Determine the (x, y) coordinate at the center of the cell enclosing the given text.  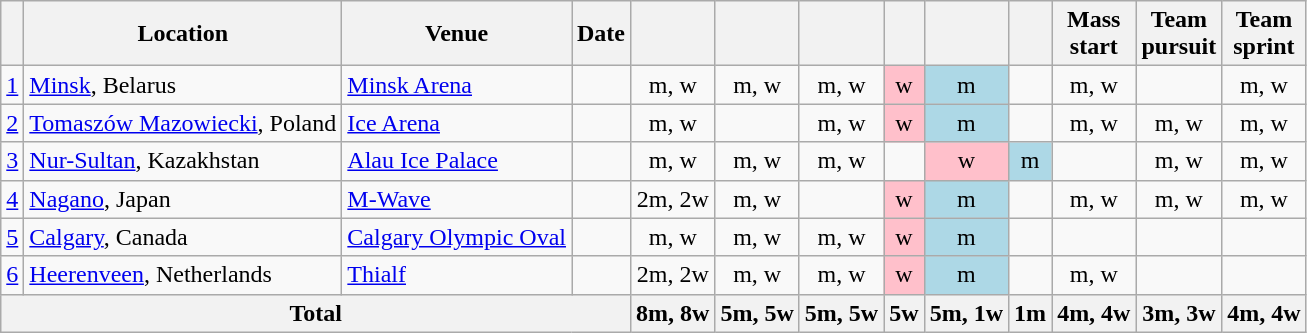
5 (12, 237)
Calgary, Canada (183, 237)
Team pursuit (1179, 34)
Mass start (1094, 34)
Minsk Arena (457, 85)
1 (12, 85)
Ice Arena (457, 123)
1m (1030, 313)
Minsk, Belarus (183, 85)
Location (183, 34)
Thialf (457, 275)
Date (602, 34)
Calgary Olympic Oval (457, 237)
6 (12, 275)
5w (904, 313)
Alau Ice Palace (457, 161)
M-Wave (457, 199)
Nagano, Japan (183, 199)
Heerenveen, Netherlands (183, 275)
2 (12, 123)
8m, 8w (673, 313)
Nur-Sultan, Kazakhstan (183, 161)
Total (316, 313)
3m, 3w (1179, 313)
3 (12, 161)
5m, 1w (966, 313)
Team sprint (1264, 34)
Venue (457, 34)
Tomaszów Mazowiecki, Poland (183, 123)
4 (12, 199)
